Extract the [X, Y] coordinate from the center of the cell holding the provided text.  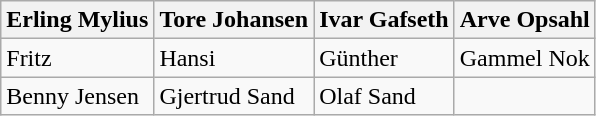
Arve Opsahl [524, 20]
Tore Johansen [234, 20]
Benny Jensen [78, 96]
Erling Mylius [78, 20]
Hansi [234, 58]
Olaf Sand [384, 96]
Günther [384, 58]
Fritz [78, 58]
Gammel Nok [524, 58]
Gjertrud Sand [234, 96]
Ivar Gafseth [384, 20]
